Detect which cell encompasses the target text, then output its [x, y] center coordinate. 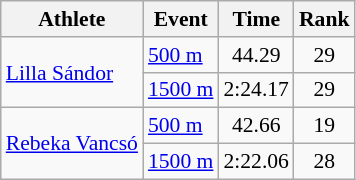
Lilla Sándor [72, 72]
19 [324, 126]
Rebeka Vancsó [72, 144]
2:22.06 [256, 162]
28 [324, 162]
44.29 [256, 55]
42.66 [256, 126]
Time [256, 19]
Rank [324, 19]
Athlete [72, 19]
2:24.17 [256, 90]
Event [180, 19]
